Return (X, Y) of the center of cell containing provided text 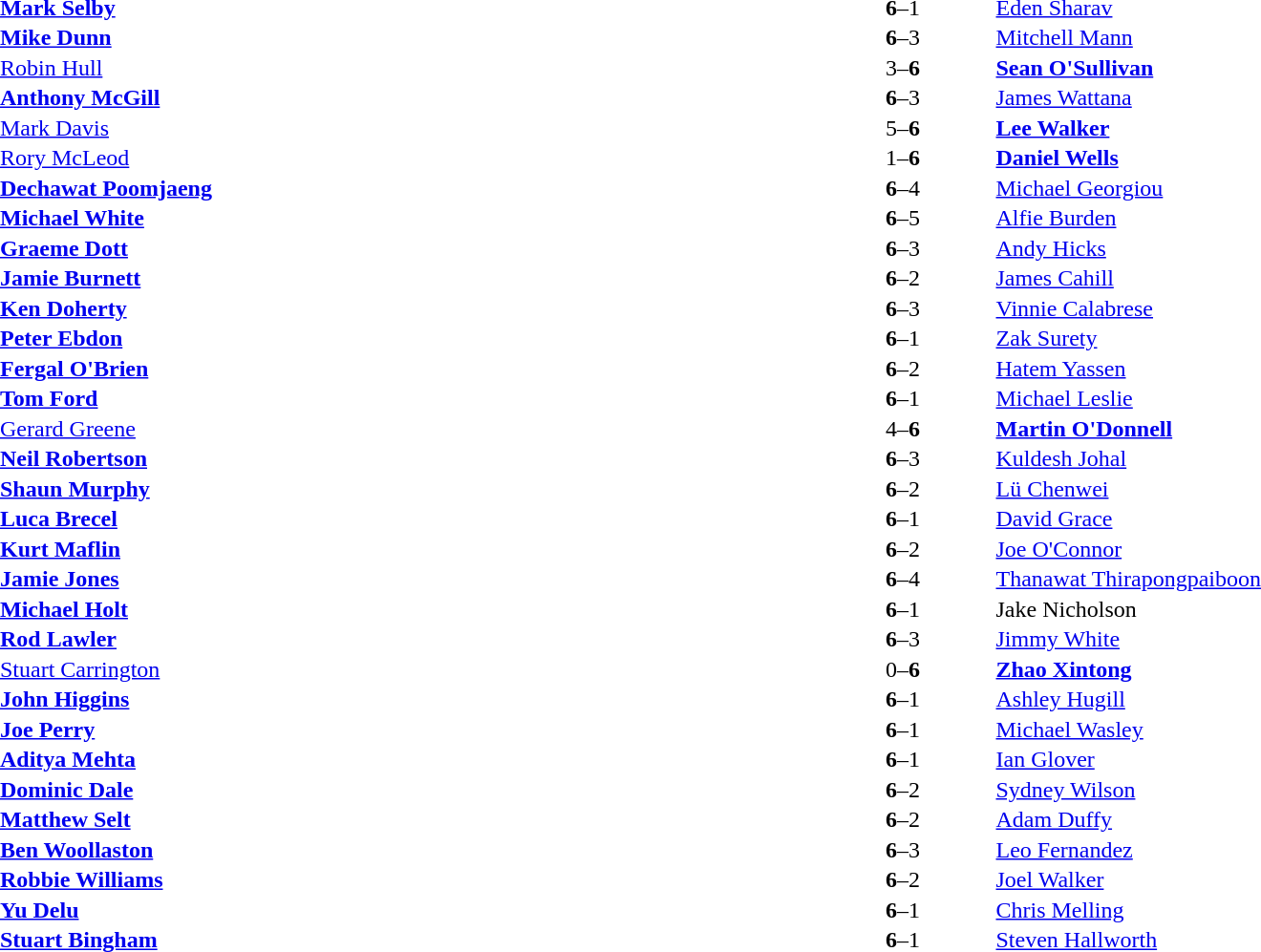
4–6 (902, 429)
5–6 (902, 128)
1–6 (902, 158)
6–5 (902, 219)
3–6 (902, 68)
0–6 (902, 669)
